Identify which cell holds the provided text, then report its (x, y) central coordinate. 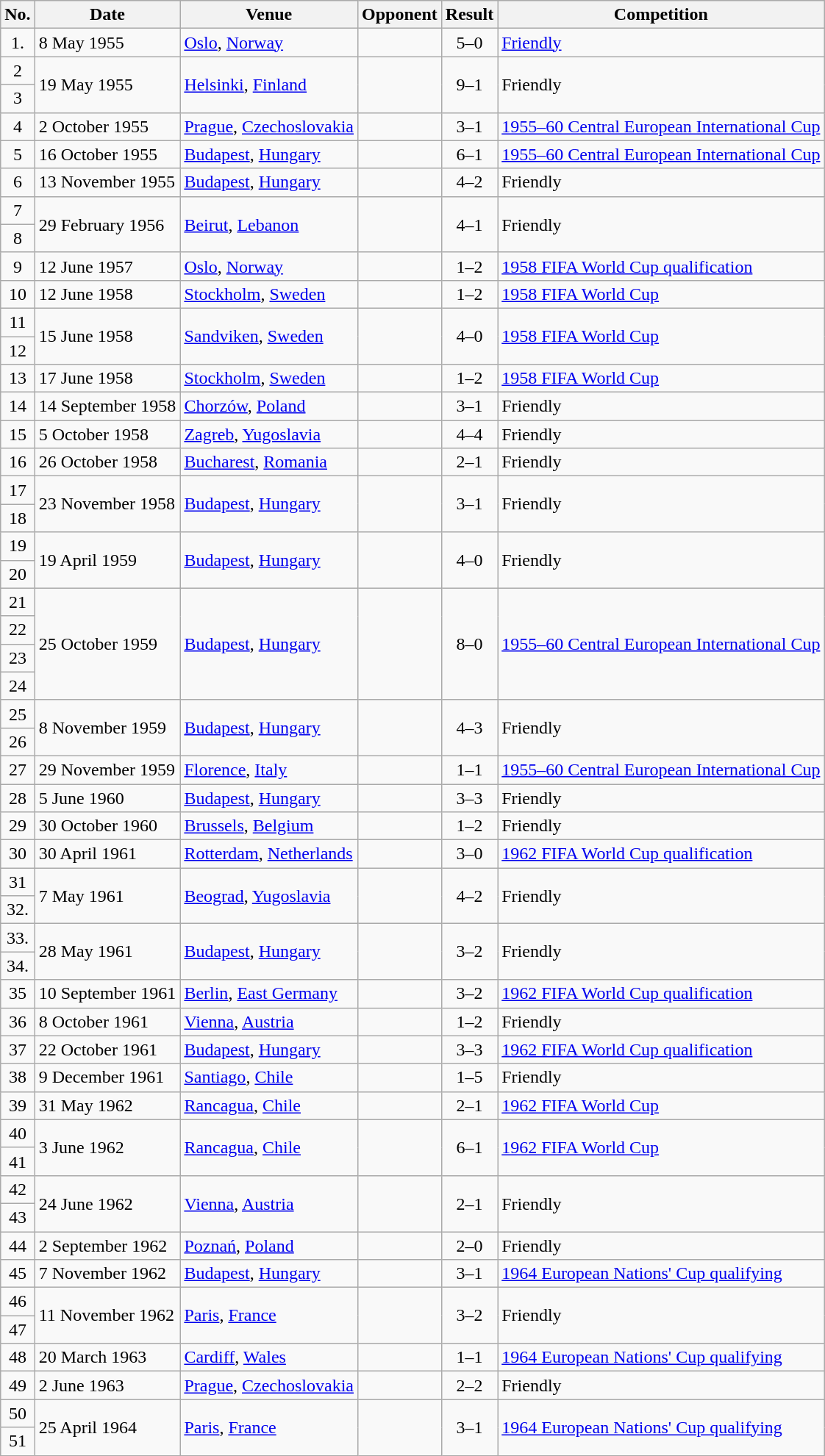
Sandviken, Sweden (269, 336)
9 December 1961 (107, 1077)
45 (18, 1274)
23 November 1958 (107, 504)
22 (18, 630)
Rotterdam, Netherlands (269, 854)
7 November 1962 (107, 1274)
29 (18, 826)
14 September 1958 (107, 406)
18 (18, 518)
8 October 1961 (107, 1022)
22 October 1961 (107, 1050)
30 October 1960 (107, 826)
Beograd, Yugoslavia (269, 896)
19 (18, 546)
25 October 1959 (107, 644)
31 May 1962 (107, 1105)
Berlin, East Germany (269, 994)
5 October 1958 (107, 434)
1. (18, 43)
41 (18, 1161)
Florence, Italy (269, 770)
8 May 1955 (107, 43)
51 (18, 1441)
13 (18, 379)
12 June 1958 (107, 294)
2 September 1962 (107, 1246)
31 (18, 882)
42 (18, 1189)
Helsinki, Finland (269, 85)
Date (107, 15)
20 (18, 574)
12 June 1957 (107, 266)
24 (18, 686)
26 October 1958 (107, 462)
3–0 (469, 854)
Opponent (400, 15)
10 September 1961 (107, 994)
17 (18, 490)
14 (18, 406)
No. (18, 15)
30 April 1961 (107, 854)
21 (18, 602)
12 (18, 351)
29 February 1956 (107, 224)
7 (18, 210)
6 (18, 182)
5 (18, 154)
25 (18, 714)
48 (18, 1358)
50 (18, 1413)
37 (18, 1050)
Chorzów, Poland (269, 406)
34. (18, 966)
11 November 1962 (107, 1316)
30 (18, 854)
4–1 (469, 224)
40 (18, 1133)
19 May 1955 (107, 85)
Cardiff, Wales (269, 1358)
26 (18, 742)
Result (469, 15)
8 (18, 238)
35 (18, 994)
3 (18, 98)
4–3 (469, 728)
2 October 1955 (107, 126)
2 (18, 71)
17 June 1958 (107, 379)
28 May 1961 (107, 952)
39 (18, 1105)
36 (18, 1022)
24 June 1962 (107, 1203)
Poznań, Poland (269, 1246)
Venue (269, 15)
10 (18, 294)
5–0 (469, 43)
Zagreb, Yugoslavia (269, 434)
8 November 1959 (107, 728)
3 June 1962 (107, 1147)
13 November 1955 (107, 182)
28 (18, 797)
4–4 (469, 434)
43 (18, 1217)
8–0 (469, 644)
2 June 1963 (107, 1385)
1958 FIFA World Cup qualification (661, 266)
7 May 1961 (107, 896)
9–1 (469, 85)
Santiago, Chile (269, 1077)
2–2 (469, 1385)
25 April 1964 (107, 1427)
19 April 1959 (107, 560)
44 (18, 1246)
29 November 1959 (107, 770)
49 (18, 1385)
15 (18, 434)
1–5 (469, 1077)
5 June 1960 (107, 797)
33. (18, 938)
46 (18, 1302)
2–0 (469, 1246)
16 October 1955 (107, 154)
32. (18, 910)
4 (18, 126)
11 (18, 322)
Brussels, Belgium (269, 826)
Bucharest, Romania (269, 462)
Beirut, Lebanon (269, 224)
23 (18, 658)
16 (18, 462)
20 March 1963 (107, 1358)
15 June 1958 (107, 336)
27 (18, 770)
47 (18, 1330)
Competition (661, 15)
9 (18, 266)
38 (18, 1077)
